Return [X, Y] of the center of cell containing provided text 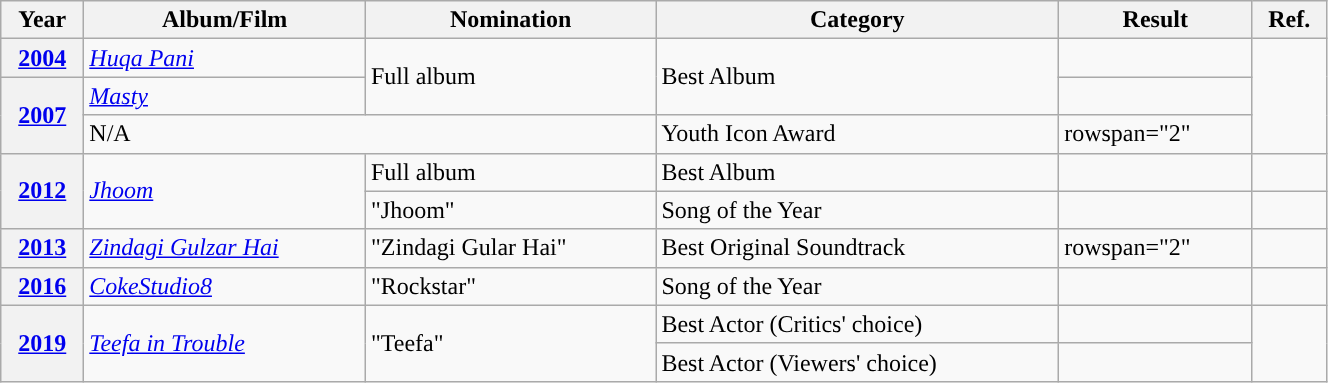
Best Original Soundtrack [858, 248]
Huqa Pani [225, 58]
Teefa in Trouble [225, 343]
Best Actor (Viewers' choice) [858, 362]
Youth Icon Award [858, 134]
"Zindagi Gular Hai" [510, 248]
Best Actor (Critics' choice) [858, 324]
"Jhoom" [510, 210]
N/A [370, 134]
2012 [42, 191]
2004 [42, 58]
2016 [42, 286]
Category [858, 20]
Ref. [1290, 20]
Jhoom [225, 191]
2013 [42, 248]
"Teefa" [510, 343]
Year [42, 20]
Nomination [510, 20]
2007 [42, 115]
Zindagi Gulzar Hai [225, 248]
2019 [42, 343]
"Rockstar" [510, 286]
Album/Film [225, 20]
CokeStudio8 [225, 286]
Masty [225, 96]
Result [1156, 20]
